Provide the (X, Y) coordinate of the cell's center where the given text is located.  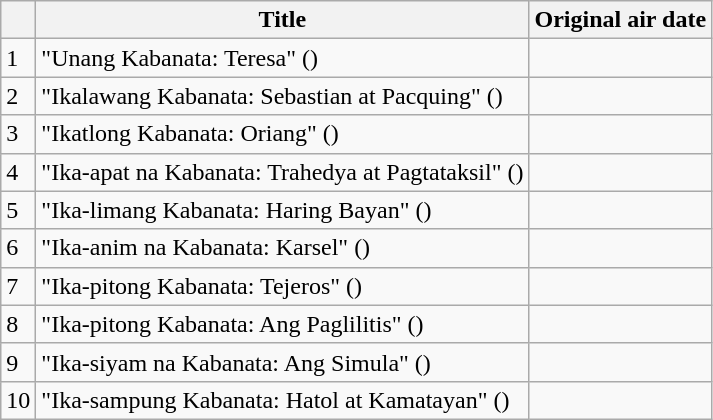
"Ika-anim na Kabanata: Karsel" () (282, 248)
"Ika-siyam na Kabanata: Ang Simula" () (282, 362)
6 (18, 248)
9 (18, 362)
"Ika-limang Kabanata: Haring Bayan" () (282, 210)
8 (18, 324)
5 (18, 210)
7 (18, 286)
3 (18, 134)
2 (18, 96)
1 (18, 58)
"Ika-pitong Kabanata: Tejeros" () (282, 286)
"Ikalawang Kabanata: Sebastian at Pacquing" () (282, 96)
4 (18, 172)
"Ika-pitong Kabanata: Ang Paglilitis" () (282, 324)
"Ika-sampung Kabanata: Hatol at Kamatayan" () (282, 400)
Title (282, 20)
10 (18, 400)
Original air date (620, 20)
"Ikatlong Kabanata: Oriang" () (282, 134)
"Unang Kabanata: Teresa" () (282, 58)
"Ika-apat na Kabanata: Trahedya at Pagtataksil" () (282, 172)
